Find where the given text appears and provide that cell's center as [x, y] coordinate. 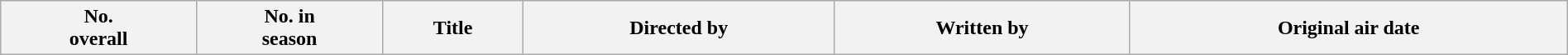
Title [453, 28]
No.overall [99, 28]
Directed by [678, 28]
No. inseason [289, 28]
Original air date [1348, 28]
Written by [982, 28]
